Output the [x, y] coordinate of the center of the cell containing the given text.  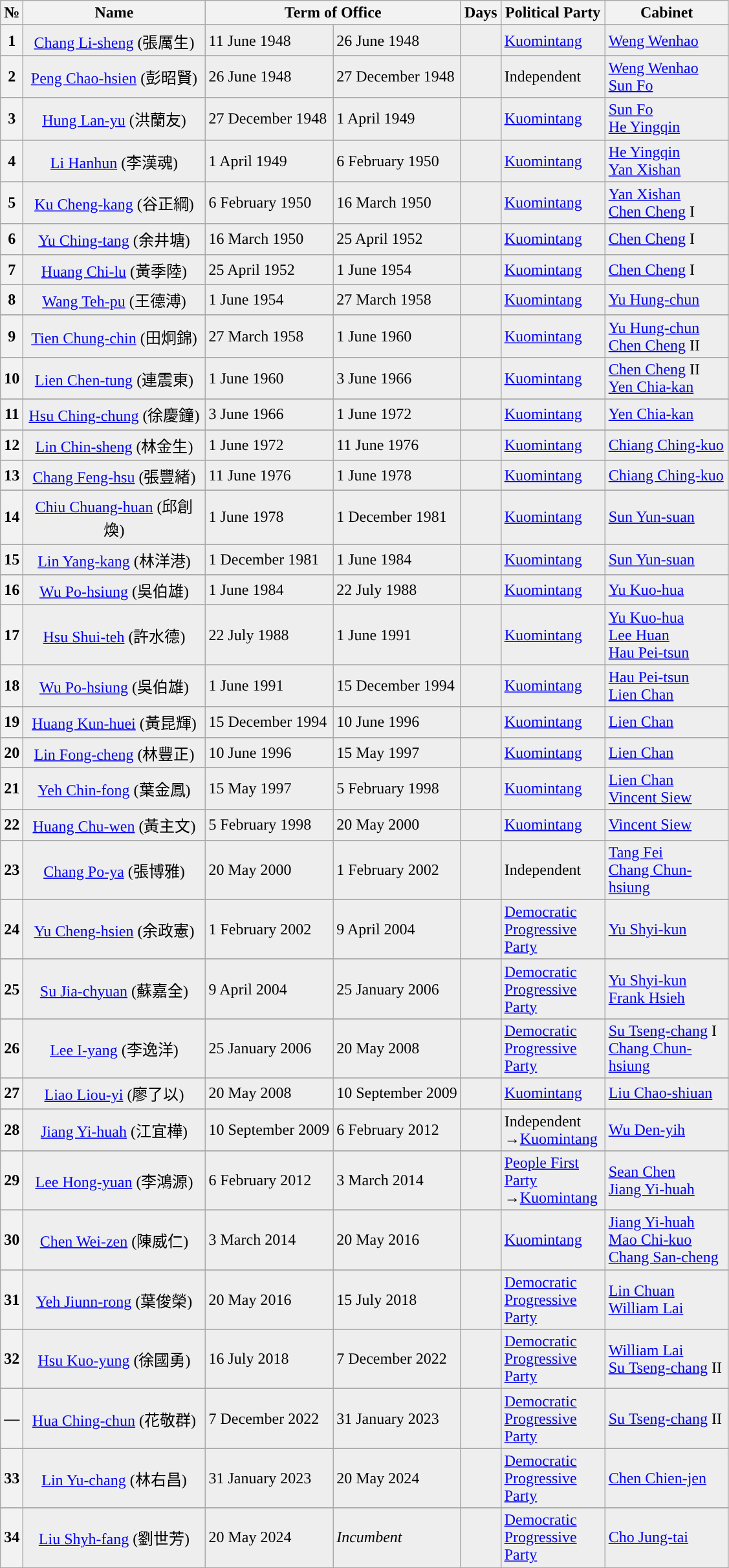
Hung Lan-yu (洪蘭友) [114, 119]
Sean ChenJiang Yi-huah [666, 1181]
Chen Cheng IIYen Chia-kan [666, 378]
28 [12, 1129]
16 [12, 590]
Cho Jung-tai [666, 1538]
Lien Chen-tung (連震東) [114, 378]
22 [12, 825]
Yan XishanChen Cheng I [666, 203]
Su Tseng-chang II [666, 1419]
Days [481, 13]
15 July 2018 [397, 1300]
32 [12, 1359]
6 [12, 239]
Weng WenhaoSun Fo [666, 76]
31 [12, 1300]
Lien ChanVincent Siew [666, 789]
Yen Chia-kan [666, 414]
Huang Chi-lu (黃季陸) [114, 269]
18 [12, 685]
Ku Cheng-kang (谷正綱) [114, 203]
26 [12, 1048]
Liu Chao-shiuan [666, 1093]
24 [12, 929]
Chang Feng-hsu (張豐緒) [114, 476]
Lin Fong-cheng (林豐正) [114, 753]
Yu Shyi-kun [666, 929]
Yu Ching-tang (余井塘) [114, 239]
Tien Chung-chin (田炯錦) [114, 336]
20 [12, 753]
Vincent Siew [666, 825]
7 [12, 269]
16 July 2018 [269, 1359]
Jiang Yi-huahMao Chi-kuoChang San-cheng [666, 1240]
Sun FoHe Yingqin [666, 119]
Lee I-yang (李逸洋) [114, 1048]
Cabinet [666, 13]
Su Jia-chyuan (蘇嘉全) [114, 989]
Chen Chien-jen [666, 1478]
Yu Kuo-hua [666, 590]
Wu Den-yih [666, 1129]
3 [12, 119]
Lee Hong-yuan (李鴻源) [114, 1181]
8 [12, 300]
5 [12, 203]
William LaiSu Tseng-chang II [666, 1359]
He YingqinYan Xishan [666, 160]
Incumbent [397, 1538]
2 [12, 76]
14 [12, 517]
12 [12, 445]
33 [12, 1478]
Huang Chu-wen (黃主文) [114, 825]
11 June 1948 [269, 40]
19 [12, 722]
Yeh Jiunn-rong (葉俊榮) [114, 1300]
9 [12, 336]
25 [12, 989]
Hua Ching-chun (花敬群) [114, 1419]
Yu Kuo-huaLee HuanHau Pei-tsun [666, 635]
Su Tseng-chang IChang Chun-hsiung [666, 1048]
Huang Kun-huei (黃昆輝) [114, 722]
Yu Hung-chun [666, 300]
Lin Yu-chang (林右昌) [114, 1478]
Hau Pei-tsunLien Chan [666, 685]
Lin ChuanWilliam Lai [666, 1300]
10 [12, 378]
Weng Wenhao [666, 40]
Independent→Kuomintang [552, 1129]
Yu Hung-chunChen Cheng II [666, 336]
Chang Li-sheng (張厲生) [114, 40]
Liao Liou-yi (廖了以) [114, 1093]
Hsu Ching-chung (徐慶鐘) [114, 414]
Political Party [552, 13]
Tang FeiChang Chun-hsiung [666, 870]
Jiang Yi-huah (江宜樺) [114, 1129]
Hsu Shui-teh (許水德) [114, 635]
Yu Shyi-kunFrank Hsieh [666, 989]
Term of Office [332, 13]
13 [12, 476]
34 [12, 1538]
— [12, 1419]
People First Party→Kuomintang [552, 1181]
Yu Cheng-hsien (余政憲) [114, 929]
№ [12, 13]
Liu Shyh-fang (劉世芳) [114, 1538]
Lin Yang-kang (林洋港) [114, 560]
Lin Chin-sheng (林金生) [114, 445]
29 [12, 1181]
11 [12, 414]
Chen Wei-zen (陳威仁) [114, 1240]
Li Hanhun (李漢魂) [114, 160]
Name [114, 13]
23 [12, 870]
Chang Po-ya (張博雅) [114, 870]
Chiu Chuang-huan (邱創煥) [114, 517]
Peng Chao-hsien (彭昭賢) [114, 76]
Yeh Chin-fong (葉金鳳) [114, 789]
27 [12, 1093]
4 [12, 160]
1 [12, 40]
17 [12, 635]
Hsu Kuo-yung (徐國勇) [114, 1359]
15 [12, 560]
Wang Teh-pu (王德溥) [114, 300]
30 [12, 1240]
21 [12, 789]
